Determine the (X, Y) coordinate at the center of the cell enclosing the given text.  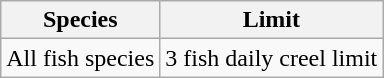
3 fish daily creel limit (272, 58)
Species (80, 20)
All fish species (80, 58)
Limit (272, 20)
